Extract the (X, Y) coordinate from the center of the cell holding the provided text.  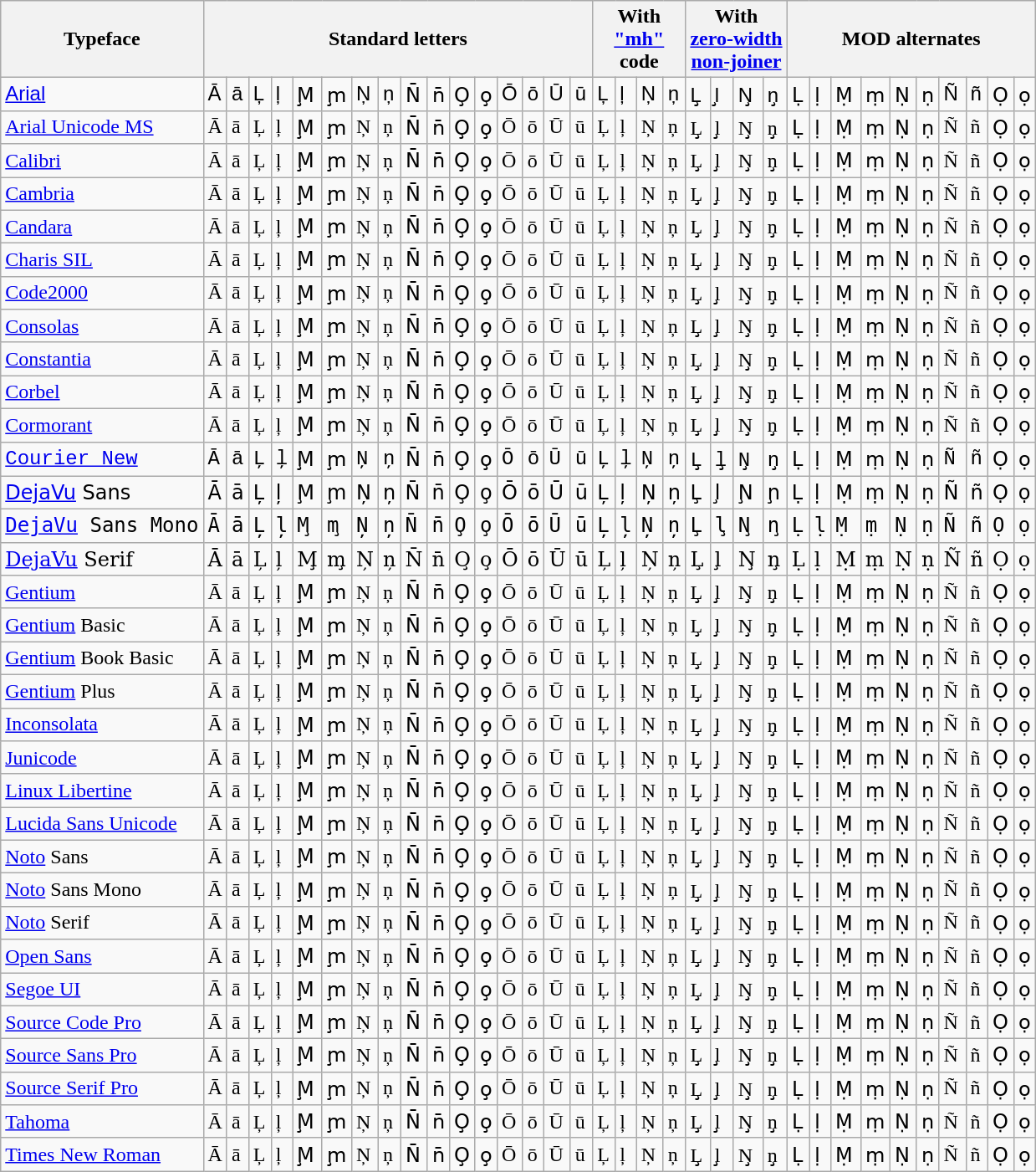
Code2000 (102, 293)
Times New Roman (102, 1154)
Junicode (102, 758)
Noto Serif (102, 923)
Lucida Sans Unicode (102, 824)
Gentium (102, 592)
Arial (102, 95)
Charis SIL (102, 260)
MOD alternates (911, 39)
Source Serif Pro (102, 1088)
Consolas (102, 326)
Corbel (102, 392)
Courier New (102, 458)
Source Code Pro (102, 1022)
With"mh"code (639, 39)
Gentium Basic (102, 625)
Candara (102, 227)
DejaVu Serif (102, 559)
Withzero-widthnon-joiner (736, 39)
DejaVu Sans (102, 493)
Inconsolata (102, 724)
Tahoma (102, 1122)
Noto Sans (102, 857)
Calibri (102, 161)
Linux Libertine (102, 791)
Typeface (102, 39)
Segoe UI (102, 989)
Cormorant (102, 425)
Noto Sans Mono (102, 890)
Gentium Plus (102, 691)
Open Sans (102, 956)
Arial Unicode MS (102, 127)
Standard letters (398, 39)
Constantia (102, 359)
Gentium Book Basic (102, 658)
DejaVu Sans Mono (102, 526)
Source Sans Pro (102, 1056)
Cambria (102, 194)
